Search for the cell housing the specified text and yield its (X, Y) center coordinate. 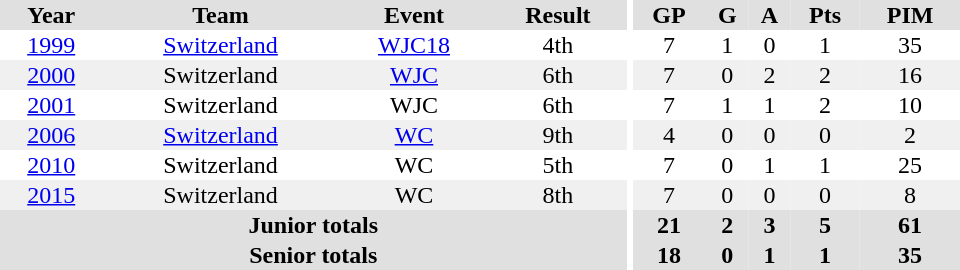
WJC18 (414, 45)
2001 (51, 105)
Pts (825, 15)
2000 (51, 75)
21 (670, 225)
Junior totals (314, 225)
18 (670, 255)
A (770, 15)
25 (910, 165)
Senior totals (314, 255)
Year (51, 15)
4th (558, 45)
9th (558, 135)
5 (825, 225)
16 (910, 75)
8 (910, 195)
GP (670, 15)
2006 (51, 135)
Result (558, 15)
10 (910, 105)
2015 (51, 195)
Team (220, 15)
4 (670, 135)
Event (414, 15)
G (728, 15)
1999 (51, 45)
2010 (51, 165)
8th (558, 195)
61 (910, 225)
3 (770, 225)
PIM (910, 15)
5th (558, 165)
